Pinpoint the cell where the given text exists, returning its (X, Y) midpoint coordinate. 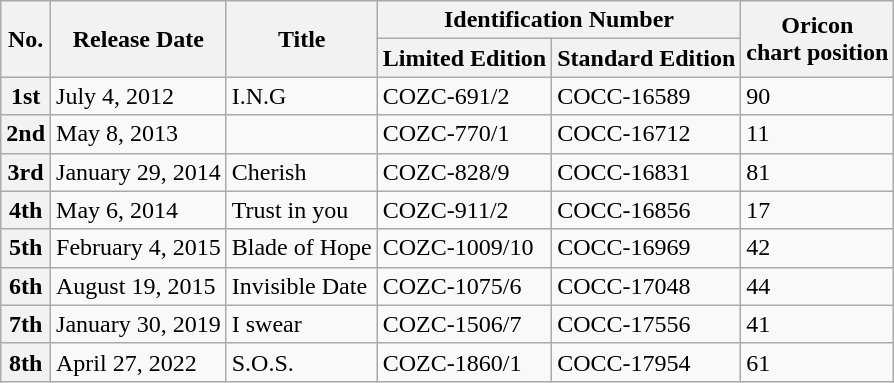
August 19, 2015 (139, 286)
1st (26, 96)
COZC-691/2 (464, 96)
61 (818, 362)
COCC-16969 (646, 248)
41 (818, 324)
Release Date (139, 39)
44 (818, 286)
COCC-16589 (646, 96)
COZC-1860/1 (464, 362)
2nd (26, 134)
COZC-1075/6 (464, 286)
11 (818, 134)
April 27, 2022 (139, 362)
81 (818, 172)
Title (302, 39)
90 (818, 96)
4th (26, 210)
COCC-16831 (646, 172)
COCC-17048 (646, 286)
17 (818, 210)
COCC-16712 (646, 134)
S.O.S. (302, 362)
7th (26, 324)
COZC-1009/10 (464, 248)
COCC-17954 (646, 362)
5th (26, 248)
May 6, 2014 (139, 210)
6th (26, 286)
Invisible Date (302, 286)
No. (26, 39)
COZC-911/2 (464, 210)
Limited Edition (464, 58)
COZC-828/9 (464, 172)
Blade of Hope (302, 248)
January 29, 2014 (139, 172)
Cherish (302, 172)
COZC-770/1 (464, 134)
May 8, 2013 (139, 134)
July 4, 2012 (139, 96)
I.N.G (302, 96)
Oricon chart position (818, 39)
I swear (302, 324)
February 4, 2015 (139, 248)
COCC-17556 (646, 324)
January 30, 2019 (139, 324)
3rd (26, 172)
8th (26, 362)
Trust in you (302, 210)
COZC-1506/7 (464, 324)
Standard Edition (646, 58)
COCC-16856 (646, 210)
Identification Number (559, 20)
42 (818, 248)
